For the text-containing cell, return its midpoint in [X, Y] coordinate format. 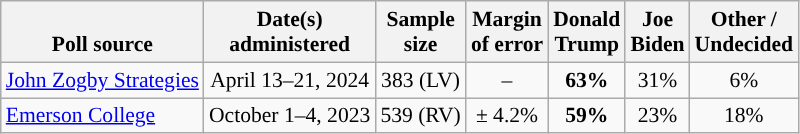
59% [586, 116]
63% [586, 80]
383 (LV) [420, 80]
Marginof error [507, 32]
18% [744, 116]
October 1–4, 2023 [290, 116]
Other /Undecided [744, 32]
31% [657, 80]
6% [744, 80]
– [507, 80]
April 13–21, 2024 [290, 80]
JoeBiden [657, 32]
539 (RV) [420, 116]
John Zogby Strategies [102, 80]
DonaldTrump [586, 32]
Samplesize [420, 32]
Poll source [102, 32]
Date(s)administered [290, 32]
Emerson College [102, 116]
23% [657, 116]
± 4.2% [507, 116]
